Determine the [X, Y] coordinate at the center of the cell enclosing the given text.  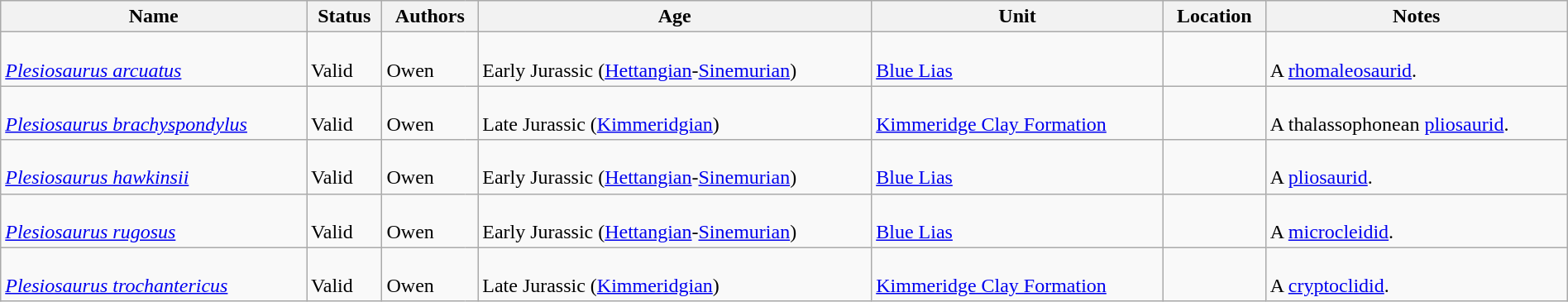
Status [344, 17]
Plesiosaurus arcuatus [154, 60]
Notes [1416, 17]
Location [1214, 17]
Plesiosaurus brachyspondylus [154, 113]
A cryptoclidid. [1416, 275]
Unit [1017, 17]
A thalassophonean pliosaurid. [1416, 113]
Plesiosaurus hawkinsii [154, 167]
A pliosaurid. [1416, 167]
Authors [430, 17]
Age [675, 17]
Name [154, 17]
A rhomaleosaurid. [1416, 60]
Plesiosaurus rugosus [154, 220]
Plesiosaurus trochantericus [154, 275]
A microcleidid. [1416, 220]
